Output the [x, y] coordinate of the center of the cell containing the given text.  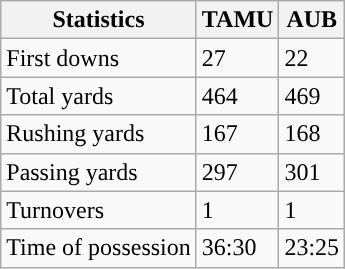
301 [312, 172]
Time of possession [99, 248]
36:30 [238, 248]
Statistics [99, 20]
22 [312, 58]
Total yards [99, 96]
Passing yards [99, 172]
23:25 [312, 248]
AUB [312, 20]
297 [238, 172]
27 [238, 58]
First downs [99, 58]
TAMU [238, 20]
469 [312, 96]
167 [238, 134]
168 [312, 134]
Turnovers [99, 210]
Rushing yards [99, 134]
464 [238, 96]
